Identify which cell holds the provided text, then report its (X, Y) central coordinate. 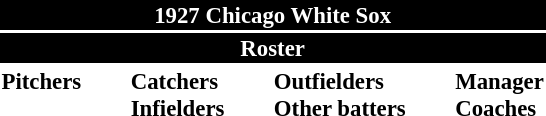
1927 Chicago White Sox (272, 15)
Roster (272, 48)
